Detect which cell encompasses the target text, then output its [x, y] center coordinate. 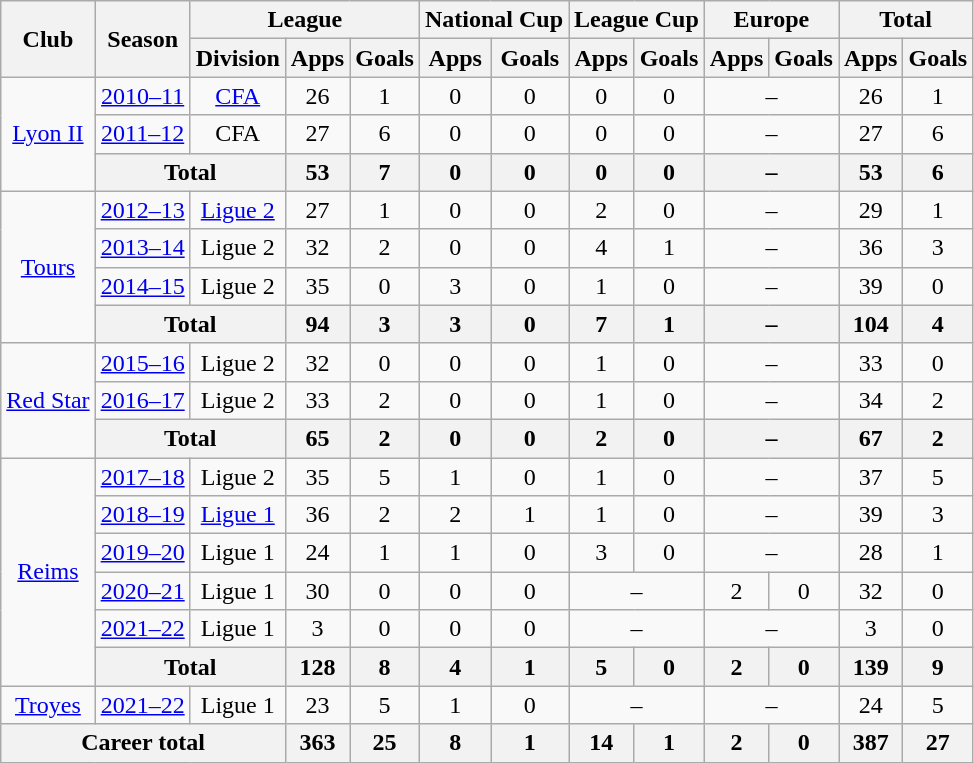
2015–16 [142, 362]
387 [870, 743]
Club [48, 39]
139 [870, 667]
Tours [48, 267]
104 [870, 324]
65 [317, 438]
28 [870, 553]
29 [870, 210]
National Cup [494, 20]
2019–20 [142, 553]
Red Star [48, 400]
League Cup [637, 20]
Europe [771, 20]
2014–15 [142, 286]
2016–17 [142, 400]
2017–18 [142, 477]
30 [317, 591]
25 [385, 743]
Troyes [48, 705]
94 [317, 324]
League [304, 20]
2010–11 [142, 96]
2018–19 [142, 515]
37 [870, 477]
Division [238, 58]
67 [870, 438]
Career total [144, 743]
2013–14 [142, 248]
Lyon II [48, 134]
14 [602, 743]
363 [317, 743]
128 [317, 667]
Reims [48, 572]
34 [870, 400]
2012–13 [142, 210]
23 [317, 705]
Season [142, 39]
2020–21 [142, 591]
9 [938, 667]
2011–12 [142, 134]
